Pinpoint the cell where the given text exists, returning its (x, y) midpoint coordinate. 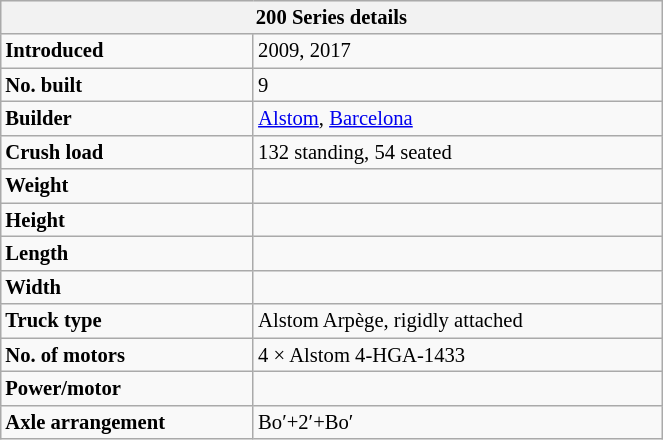
No. of motors (126, 355)
Height (126, 220)
2009, 2017 (458, 51)
Weight (126, 186)
Power/motor (126, 389)
132 standing, 54 seated (458, 152)
Axle arrangement (126, 422)
Length (126, 254)
Alstom, Barcelona (458, 119)
Truck type (126, 321)
Builder (126, 119)
9 (458, 85)
4 × Alstom 4-HGA-1433 (458, 355)
Introduced (126, 51)
Alstom Arpège, rigidly attached (458, 321)
No. built (126, 85)
200 Series details (331, 17)
Bo′+2′+Bo′ (458, 422)
Width (126, 287)
Crush load (126, 152)
